Scan for the cell matching the given text and deliver its (x, y) coordinate at center. 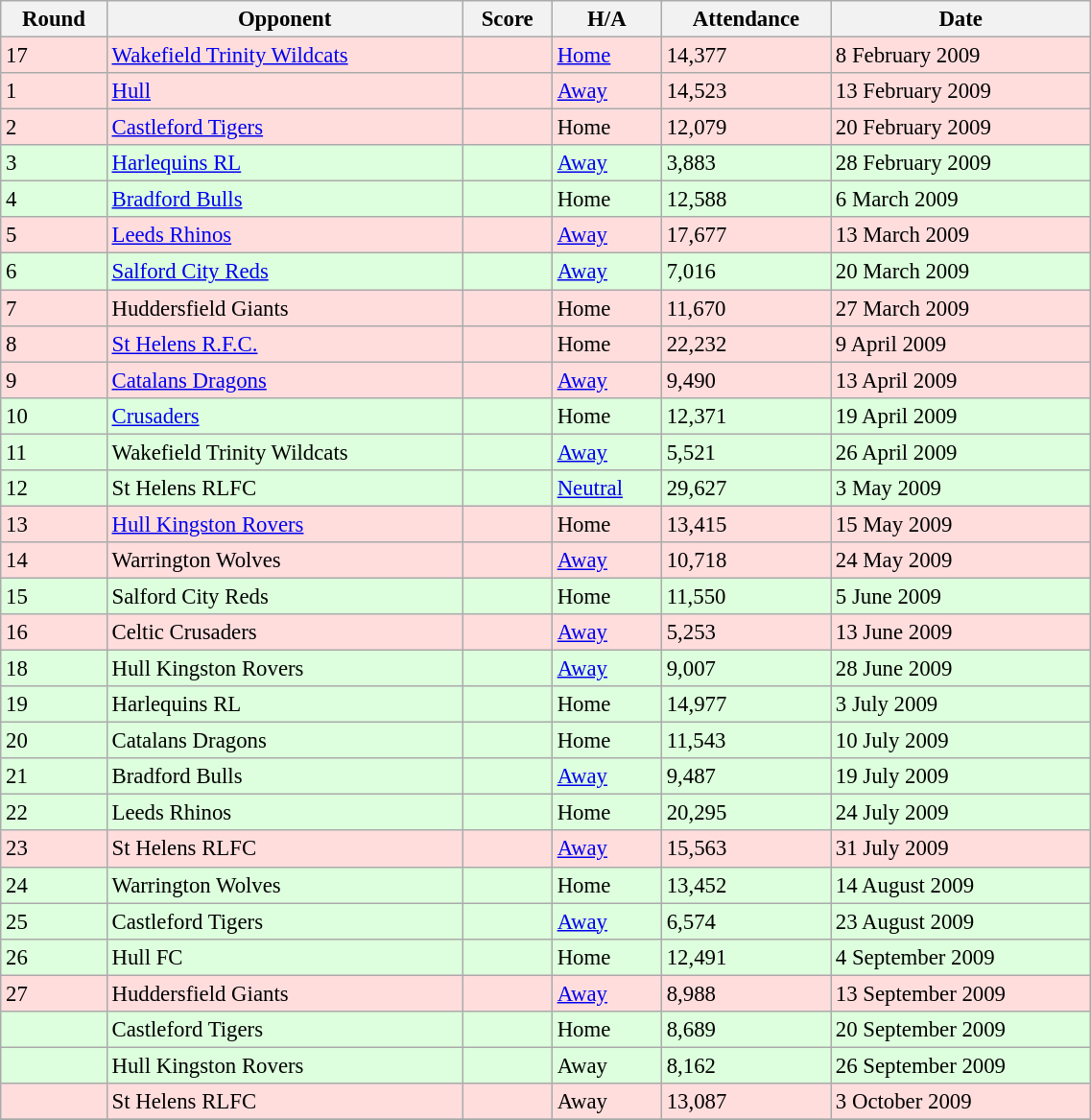
24 May 2009 (961, 560)
17 (54, 56)
12,491 (746, 957)
2 (54, 128)
13 (54, 524)
5,521 (746, 452)
20 (54, 741)
9 April 2009 (961, 344)
23 (54, 849)
16 (54, 632)
28 February 2009 (961, 163)
14 August 2009 (961, 885)
13 September 2009 (961, 993)
20,295 (746, 813)
23 August 2009 (961, 921)
4 (54, 200)
11,543 (746, 741)
8 (54, 344)
3 July 2009 (961, 704)
3,883 (746, 163)
12,079 (746, 128)
Date (961, 19)
3 May 2009 (961, 489)
3 (54, 163)
26 (54, 957)
19 July 2009 (961, 776)
13 June 2009 (961, 632)
Hull FC (284, 957)
14 (54, 560)
St Helens R.F.C. (284, 344)
6 March 2009 (961, 200)
21 (54, 776)
12,371 (746, 416)
12 (54, 489)
Crusaders (284, 416)
19 (54, 704)
7 (54, 308)
31 July 2009 (961, 849)
Round (54, 19)
13 April 2009 (961, 380)
20 September 2009 (961, 1030)
17,677 (746, 235)
Celtic Crusaders (284, 632)
8 February 2009 (961, 56)
13,415 (746, 524)
26 September 2009 (961, 1065)
26 April 2009 (961, 452)
24 (54, 885)
9,007 (746, 669)
15,563 (746, 849)
Opponent (284, 19)
9,490 (746, 380)
6,574 (746, 921)
Score (507, 19)
13 March 2009 (961, 235)
12,588 (746, 200)
14,377 (746, 56)
20 February 2009 (961, 128)
15 (54, 596)
22 (54, 813)
13,087 (746, 1102)
28 June 2009 (961, 669)
5 (54, 235)
10,718 (746, 560)
8,988 (746, 993)
8,162 (746, 1065)
11,670 (746, 308)
22,232 (746, 344)
13 February 2009 (961, 91)
4 September 2009 (961, 957)
29,627 (746, 489)
25 (54, 921)
5 June 2009 (961, 596)
18 (54, 669)
5,253 (746, 632)
7,016 (746, 272)
24 July 2009 (961, 813)
3 October 2009 (961, 1102)
Hull (284, 91)
19 April 2009 (961, 416)
10 (54, 416)
6 (54, 272)
13,452 (746, 885)
27 March 2009 (961, 308)
9 (54, 380)
9,487 (746, 776)
10 July 2009 (961, 741)
11,550 (746, 596)
11 (54, 452)
14,977 (746, 704)
8,689 (746, 1030)
27 (54, 993)
14,523 (746, 91)
Attendance (746, 19)
20 March 2009 (961, 272)
15 May 2009 (961, 524)
1 (54, 91)
Neutral (606, 489)
H/A (606, 19)
